Output the (x, y) coordinate of the center of the cell containing the given text.  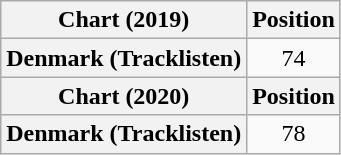
Chart (2020) (124, 96)
Chart (2019) (124, 20)
78 (294, 134)
74 (294, 58)
